Extract the [X, Y] coordinate from the center of the cell holding the provided text.  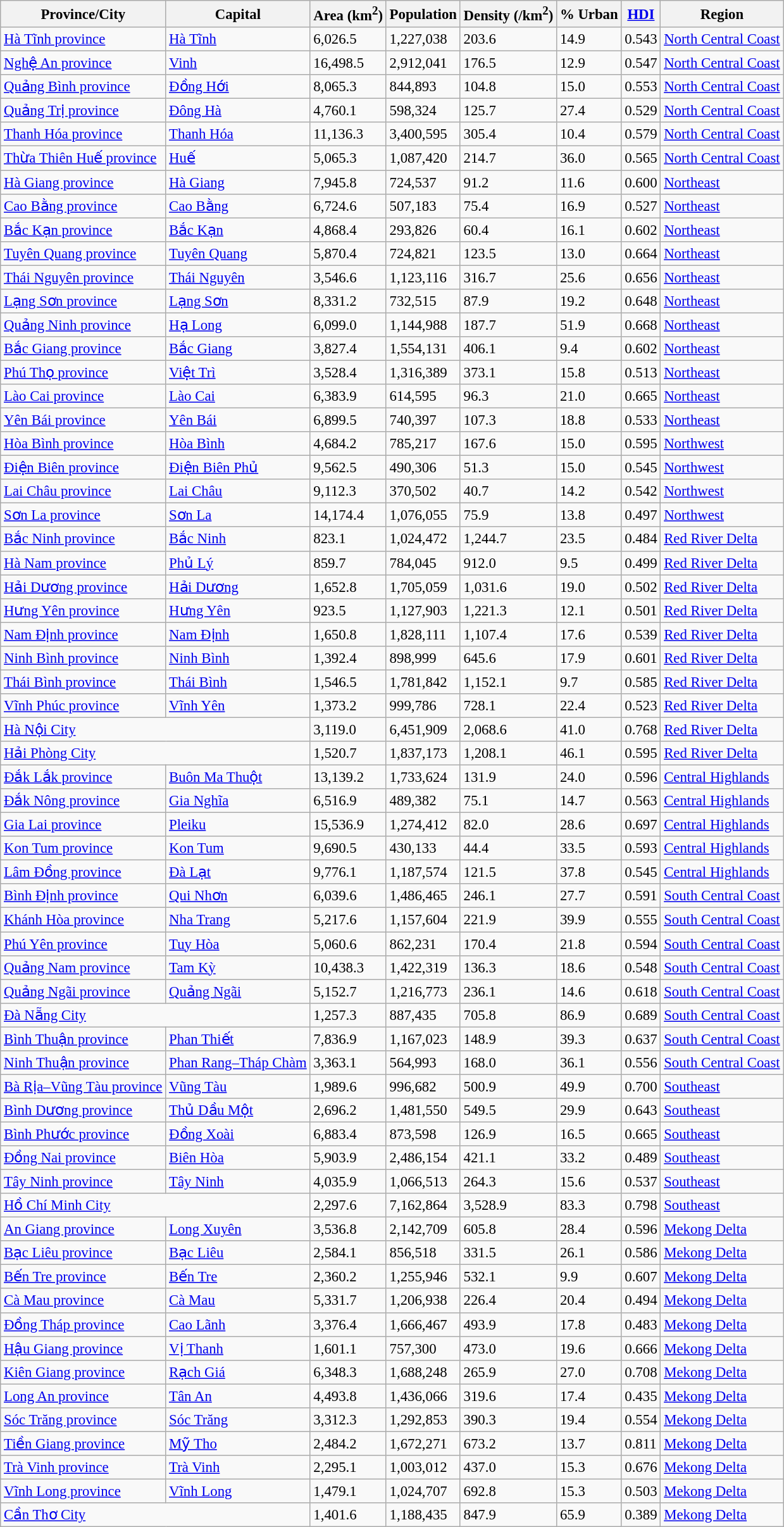
Hải Dương [238, 587]
421.1 [508, 1158]
15,536.9 [348, 825]
0.554 [641, 1420]
0.666 [641, 1348]
0.601 [641, 658]
Ninh Thuận province [84, 1063]
1,244.7 [508, 539]
5,217.6 [348, 920]
Density (/km2) [508, 14]
3,536.8 [348, 1229]
Phú Thọ province [84, 372]
19.2 [589, 301]
692.8 [508, 1491]
4,760.1 [348, 111]
898,999 [423, 658]
Tuyên Quang [238, 253]
0.533 [641, 420]
0.798 [641, 1205]
Điện Biên province [84, 468]
Hà Giang province [84, 182]
28.6 [589, 825]
Lạng Sơn province [84, 301]
107.3 [508, 420]
7,162,864 [423, 1205]
60.4 [508, 230]
Hà Nam province [84, 563]
728.1 [508, 706]
2,484.2 [348, 1443]
Vị Thanh [238, 1348]
887,435 [423, 1015]
148.9 [508, 1039]
Phủ Lý [238, 563]
1,221.3 [508, 610]
0.483 [641, 1324]
Sóc Trăng province [84, 1420]
Phú Yên province [84, 944]
203.6 [508, 39]
13,139.2 [348, 777]
0.513 [641, 372]
1,076,055 [423, 515]
87.9 [508, 301]
123.5 [508, 253]
862,231 [423, 944]
Đồng Xoài [238, 1134]
Nam Định province [84, 634]
873,598 [423, 1134]
0.527 [641, 206]
1,989.6 [348, 1086]
3,827.4 [348, 349]
Tuy Hòa [238, 944]
473.0 [508, 1348]
1,206,938 [423, 1301]
14.6 [589, 991]
265.9 [508, 1372]
Điện Biên Phủ [238, 468]
15.8 [589, 372]
0.594 [641, 944]
Khánh Hòa province [84, 920]
4,493.8 [348, 1396]
Ninh Bình [238, 658]
246.1 [508, 896]
Hà Nội City [156, 729]
1,066,513 [423, 1182]
598,324 [423, 111]
131.9 [508, 777]
319.6 [508, 1396]
9.5 [589, 563]
6,724.6 [348, 206]
0.556 [641, 1063]
83.3 [589, 1205]
1,837,173 [423, 753]
Sóc Trăng [238, 1420]
785,217 [423, 444]
Vĩnh Long province [84, 1491]
Mỹ Tho [238, 1443]
373.1 [508, 372]
390.3 [508, 1420]
Qui Nhơn [238, 896]
Cà Mau province [84, 1301]
176.5 [508, 63]
0.543 [641, 39]
0.593 [641, 848]
Bà Rịa–Vũng Tàu province [84, 1086]
Hải Phòng City [156, 753]
Nam Định [238, 634]
1,152.1 [508, 682]
1,031.6 [508, 587]
Thừa Thiên Huế province [84, 158]
1,373.2 [348, 706]
0.563 [641, 801]
549.5 [508, 1110]
46.1 [589, 753]
Lào Cai [238, 396]
0.435 [641, 1396]
1,216,773 [423, 991]
Bắc Kạn province [84, 230]
0.553 [641, 87]
1,255,946 [423, 1277]
3,312.3 [348, 1420]
740,397 [423, 420]
17.6 [589, 634]
Vĩnh Phúc province [84, 706]
0.664 [641, 253]
305.4 [508, 135]
1,520.7 [348, 753]
13.7 [589, 1443]
5,065.3 [348, 158]
Đông Hà [238, 111]
12.9 [589, 63]
29.9 [589, 1110]
0.499 [641, 563]
Vĩnh Yên [238, 706]
Hưng Yên province [84, 610]
Sơn La province [84, 515]
5,903.9 [348, 1158]
Bắc Ninh province [84, 539]
614,595 [423, 396]
1,127,903 [423, 610]
13.8 [589, 515]
705.8 [508, 1015]
Sơn La [238, 515]
19.6 [589, 1348]
Tây Ninh province [84, 1182]
370,502 [423, 491]
996,682 [423, 1086]
14.9 [589, 39]
26.1 [589, 1253]
0.811 [641, 1443]
6,883.4 [348, 1134]
1,828,111 [423, 634]
732,515 [423, 301]
1,401.6 [348, 1515]
0.565 [641, 158]
65.9 [589, 1515]
0.502 [641, 587]
1,024,472 [423, 539]
Yên Bái province [84, 420]
2,142,709 [423, 1229]
Thanh Hóa [238, 135]
Bến Tre [238, 1277]
An Giang province [84, 1229]
0.529 [641, 111]
19.4 [589, 1420]
27.0 [589, 1372]
Đà Nẵng City [156, 1015]
23.5 [589, 539]
331.5 [508, 1253]
406.1 [508, 349]
844,893 [423, 87]
0.600 [641, 182]
HDI [641, 14]
0.591 [641, 896]
Phan Thiết [238, 1039]
493.9 [508, 1324]
2,360.2 [348, 1277]
Population [423, 14]
Region [722, 14]
Hà Tĩnh province [84, 39]
9.9 [589, 1277]
Đắk Nông province [84, 801]
724,821 [423, 253]
25.6 [589, 277]
1,144,988 [423, 325]
14.2 [589, 491]
1,157,604 [423, 920]
Quảng Nam province [84, 967]
Hà Tĩnh [238, 39]
126.9 [508, 1134]
Bạc Liêu [238, 1253]
489,382 [423, 801]
1,107.4 [508, 634]
Tây Ninh [238, 1182]
17.8 [589, 1324]
1,650.8 [348, 634]
Thủ Dầu Một [238, 1110]
Kon Tum province [84, 848]
0.539 [641, 634]
6,348.3 [348, 1372]
104.8 [508, 87]
75.1 [508, 801]
11.6 [589, 182]
5,060.6 [348, 944]
859.7 [348, 563]
9.7 [589, 682]
0.768 [641, 729]
Bình Thuận province [84, 1039]
2,696.2 [348, 1110]
Pleiku [238, 825]
11,136.3 [348, 135]
2,295.1 [348, 1467]
3,376.4 [348, 1324]
293,826 [423, 230]
33.2 [589, 1158]
226.4 [508, 1301]
0.656 [641, 277]
0.501 [641, 610]
Lào Cai province [84, 396]
0.497 [641, 515]
Ninh Bình province [84, 658]
Đồng Nai province [84, 1158]
1,227,038 [423, 39]
3,528.9 [508, 1205]
6,899.5 [348, 420]
Nghệ An province [84, 63]
27.7 [589, 896]
% Urban [589, 14]
1,167,023 [423, 1039]
2,584.1 [348, 1253]
1,436,066 [423, 1396]
Gia Nghĩa [238, 801]
912.0 [508, 563]
4,684.2 [348, 444]
12.1 [589, 610]
44.4 [508, 848]
0.537 [641, 1182]
6,516.9 [348, 801]
Phan Rang–Tháp Chàm [238, 1063]
214.7 [508, 158]
Long Xuyên [238, 1229]
532.1 [508, 1277]
6,039.6 [348, 896]
1,003,012 [423, 1467]
125.7 [508, 111]
6,451,909 [423, 729]
7,836.9 [348, 1039]
Bến Tre province [84, 1277]
Trà Vinh province [84, 1467]
0.697 [641, 825]
Area (km2) [348, 14]
Yên Bái [238, 420]
Huế [238, 158]
Hòa Bình [238, 444]
Lâm Đồng province [84, 872]
21.0 [589, 396]
847.9 [508, 1515]
3,546.6 [348, 277]
Bắc Ninh [238, 539]
Tân An [238, 1396]
27.4 [589, 111]
40.7 [508, 491]
999,786 [423, 706]
Vinh [238, 63]
18.8 [589, 420]
Tuyên Quang province [84, 253]
1,479.1 [348, 1491]
Quảng Trị province [84, 111]
645.6 [508, 658]
1,257.3 [348, 1015]
0.547 [641, 63]
Lạng Sơn [238, 301]
490,306 [423, 468]
Cao Lãnh [238, 1324]
1,652.8 [348, 587]
0.643 [641, 1110]
Quảng Ninh province [84, 325]
Hòa Bình province [84, 444]
136.3 [508, 967]
6,026.5 [348, 39]
1,316,389 [423, 372]
673.2 [508, 1443]
316.7 [508, 277]
10.4 [589, 135]
Đắk Lắk province [84, 777]
17.4 [589, 1396]
3,363.1 [348, 1063]
Quảng Ngãi province [84, 991]
Bình Dương province [84, 1110]
13.0 [589, 253]
15.6 [589, 1182]
0.585 [641, 682]
16.1 [589, 230]
221.9 [508, 920]
Bình Phước province [84, 1134]
Kiên Giang province [84, 1372]
19.0 [589, 587]
500.9 [508, 1086]
170.4 [508, 944]
0.648 [641, 301]
Hà Giang [238, 182]
Gia Lai province [84, 825]
Kon Tum [238, 848]
Vũng Tàu [238, 1086]
Thanh Hóa province [84, 135]
6,099.0 [348, 325]
1,705,059 [423, 587]
1,292,853 [423, 1420]
0.555 [641, 920]
Buôn Ma Thuột [238, 777]
0.708 [641, 1372]
39.9 [589, 920]
Quảng Bình province [84, 87]
14,174.4 [348, 515]
1,087,420 [423, 158]
923.5 [348, 610]
Province/City [84, 14]
18.6 [589, 967]
4,035.9 [348, 1182]
Hồ Chí Minh City [156, 1205]
96.3 [508, 396]
823.1 [348, 539]
2,912,041 [423, 63]
856,518 [423, 1253]
Cao Bằng province [84, 206]
39.3 [589, 1039]
Việt Trì [238, 372]
1,733,624 [423, 777]
1,486,465 [423, 896]
Hải Dương province [84, 587]
16.9 [589, 206]
Long An province [84, 1396]
86.9 [589, 1015]
75.9 [508, 515]
1,481,550 [423, 1110]
49.9 [589, 1086]
Hậu Giang province [84, 1348]
22.4 [589, 706]
33.5 [589, 848]
17.9 [589, 658]
Bình Định province [84, 896]
Tam Kỳ [238, 967]
Nha Trang [238, 920]
41.0 [589, 729]
0.389 [641, 1515]
0.637 [641, 1039]
1,688,248 [423, 1372]
121.5 [508, 872]
36.0 [589, 158]
0.668 [641, 325]
437.0 [508, 1467]
Thái Nguyên [238, 277]
Đà Lạt [238, 872]
91.2 [508, 182]
Biên Hòa [238, 1158]
1,024,707 [423, 1491]
Bắc Kạn [238, 230]
36.1 [589, 1063]
1,554,131 [423, 349]
9.4 [589, 349]
3,528.4 [348, 372]
28.4 [589, 1229]
16,498.5 [348, 63]
187.7 [508, 325]
9,690.5 [348, 848]
2,297.6 [348, 1205]
3,400,595 [423, 135]
5,331.7 [348, 1301]
724,537 [423, 182]
0.542 [641, 491]
1,546.5 [348, 682]
14.7 [589, 801]
430,133 [423, 848]
264.3 [508, 1182]
Lai Châu [238, 491]
Thái Bình [238, 682]
0.700 [641, 1086]
236.1 [508, 991]
1,601.1 [348, 1348]
3,119.0 [348, 729]
0.494 [641, 1301]
2,486,154 [423, 1158]
1,208.1 [508, 753]
7,945.8 [348, 182]
Đồng Tháp province [84, 1324]
8,331.2 [348, 301]
0.579 [641, 135]
0.523 [641, 706]
1,781,842 [423, 682]
0.503 [641, 1491]
0.484 [641, 539]
82.0 [508, 825]
9,112.3 [348, 491]
1,422,319 [423, 967]
9,562.5 [348, 468]
1,672,271 [423, 1443]
0.607 [641, 1277]
Hưng Yên [238, 610]
51.9 [589, 325]
1,392.4 [348, 658]
0.548 [641, 967]
167.6 [508, 444]
0.676 [641, 1467]
Quảng Ngãi [238, 991]
10,438.3 [348, 967]
507,183 [423, 206]
Cà Mau [238, 1301]
1,274,412 [423, 825]
Bắc Giang [238, 349]
Đồng Hới [238, 87]
Thái Bình province [84, 682]
Lai Châu province [84, 491]
5,152.7 [348, 991]
Vĩnh Long [238, 1491]
Bắc Giang province [84, 349]
0.689 [641, 1015]
6,383.9 [348, 396]
51.3 [508, 468]
2,068.6 [508, 729]
8,065.3 [348, 87]
1,123,116 [423, 277]
564,993 [423, 1063]
605.8 [508, 1229]
16.5 [589, 1134]
20.4 [589, 1301]
Cần Thơ City [156, 1515]
Thái Nguyên province [84, 277]
1,188,435 [423, 1515]
1,187,574 [423, 872]
Cao Bằng [238, 206]
Trà Vinh [238, 1467]
0.618 [641, 991]
168.0 [508, 1063]
0.489 [641, 1158]
784,045 [423, 563]
9,776.1 [348, 872]
1,666,467 [423, 1324]
24.0 [589, 777]
75.4 [508, 206]
4,868.4 [348, 230]
Rạch Giá [238, 1372]
21.8 [589, 944]
757,300 [423, 1348]
37.8 [589, 872]
Capital [238, 14]
5,870.4 [348, 253]
Hạ Long [238, 325]
Bạc Liêu province [84, 1253]
0.586 [641, 1253]
Tiền Giang province [84, 1443]
